Find where the given text appears and provide that cell's center as (X, Y) coordinate. 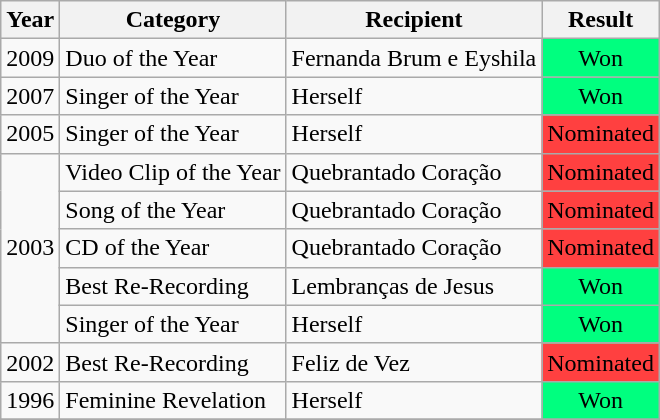
Fernanda Brum e Eyshila (414, 58)
2007 (30, 96)
Recipient (414, 20)
CD of the Year (173, 248)
Feliz de Vez (414, 362)
Year (30, 20)
2002 (30, 362)
Duo of the Year (173, 58)
Video Clip of the Year (173, 172)
Result (601, 20)
2005 (30, 134)
Song of the Year (173, 210)
Lembranças de Jesus (414, 286)
Feminine Revelation (173, 400)
1996 (30, 400)
Category (173, 20)
2003 (30, 248)
2009 (30, 58)
